Identify which cell holds the provided text, then report its [X, Y] central coordinate. 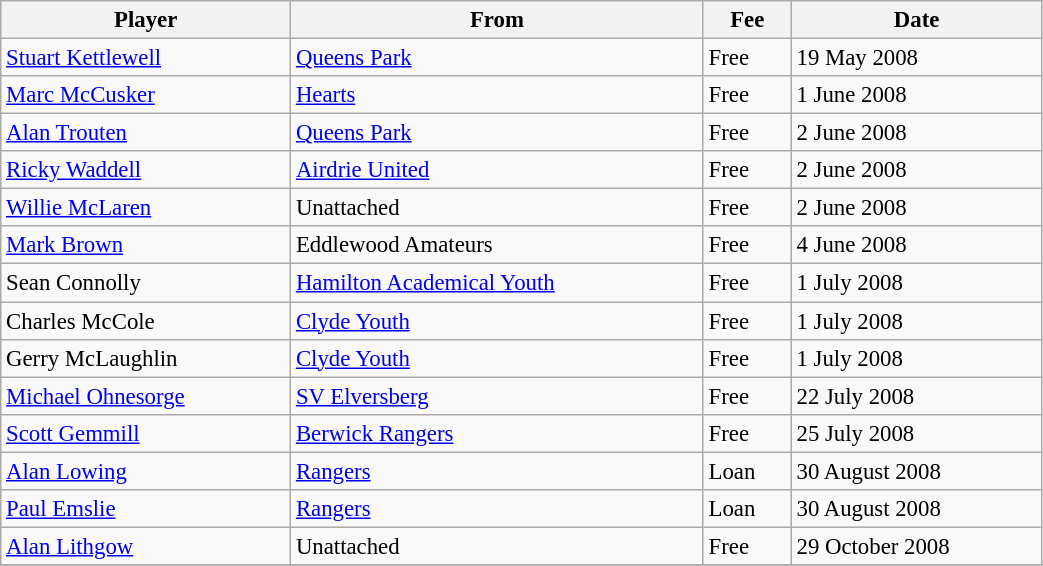
1 June 2008 [916, 95]
Mark Brown [146, 245]
Charles McCole [146, 321]
29 October 2008 [916, 546]
Gerry McLaughlin [146, 358]
4 June 2008 [916, 245]
Airdrie United [498, 170]
Hamilton Academical Youth [498, 283]
Sean Connolly [146, 283]
22 July 2008 [916, 396]
Marc McCusker [146, 95]
Hearts [498, 95]
Willie McLaren [146, 208]
Alan Lowing [146, 471]
Alan Trouten [146, 133]
Ricky Waddell [146, 170]
Fee [747, 20]
SV Elversberg [498, 396]
Berwick Rangers [498, 433]
Stuart Kettlewell [146, 58]
From [498, 20]
Alan Lithgow [146, 546]
Paul Emslie [146, 509]
Michael Ohnesorge [146, 396]
Scott Gemmill [146, 433]
Player [146, 20]
19 May 2008 [916, 58]
Eddlewood Amateurs [498, 245]
Date [916, 20]
25 July 2008 [916, 433]
